Locate the cell with the specified text and output its (x, y) center coordinate. 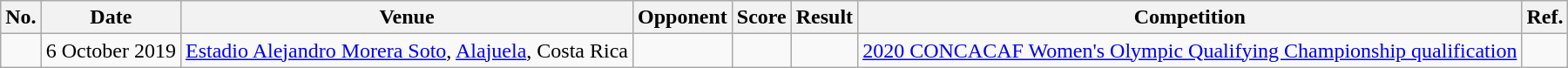
Result (824, 17)
2020 CONCACAF Women's Olympic Qualifying Championship qualification (1190, 51)
Ref. (1545, 17)
Opponent (682, 17)
Score (761, 17)
Estadio Alejandro Morera Soto, Alajuela, Costa Rica (408, 51)
No. (21, 17)
Competition (1190, 17)
Venue (408, 17)
6 October 2019 (111, 51)
Date (111, 17)
